Search for the cell housing the specified text and yield its [x, y] center coordinate. 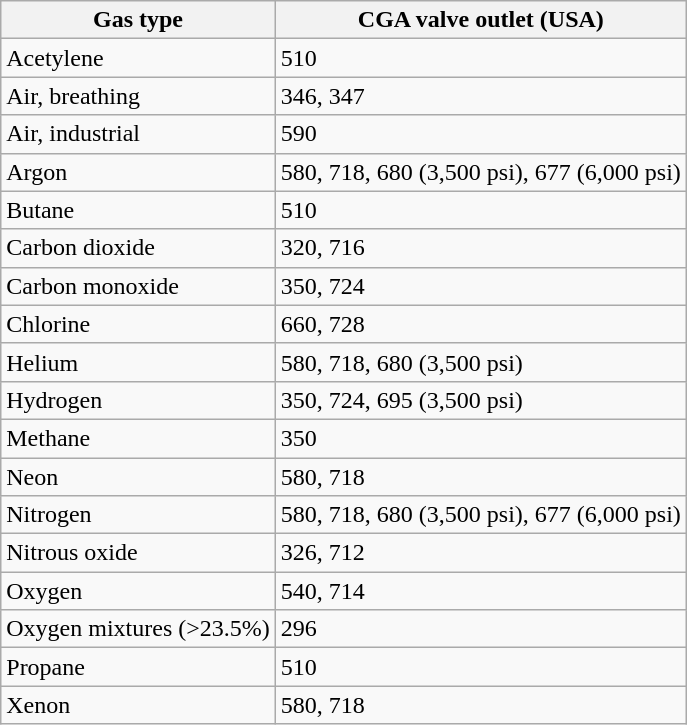
Propane [138, 667]
350, 724 [480, 286]
Carbon dioxide [138, 248]
Neon [138, 477]
Hydrogen [138, 400]
Air, industrial [138, 134]
320, 716 [480, 248]
Oxygen [138, 591]
Air, breathing [138, 96]
Methane [138, 438]
Xenon [138, 705]
350, 724, 695 (3,500 psi) [480, 400]
Oxygen mixtures (>23.5%) [138, 629]
326, 712 [480, 553]
Butane [138, 210]
Helium [138, 362]
Nitrous oxide [138, 553]
Nitrogen [138, 515]
Carbon monoxide [138, 286]
Chlorine [138, 324]
346, 347 [480, 96]
Acetylene [138, 58]
Argon [138, 172]
580, 718, 680 (3,500 psi) [480, 362]
350 [480, 438]
Gas type [138, 20]
296 [480, 629]
540, 714 [480, 591]
590 [480, 134]
CGA valve outlet (USA) [480, 20]
660, 728 [480, 324]
